Pinpoint the cell where the given text exists, returning its [X, Y] midpoint coordinate. 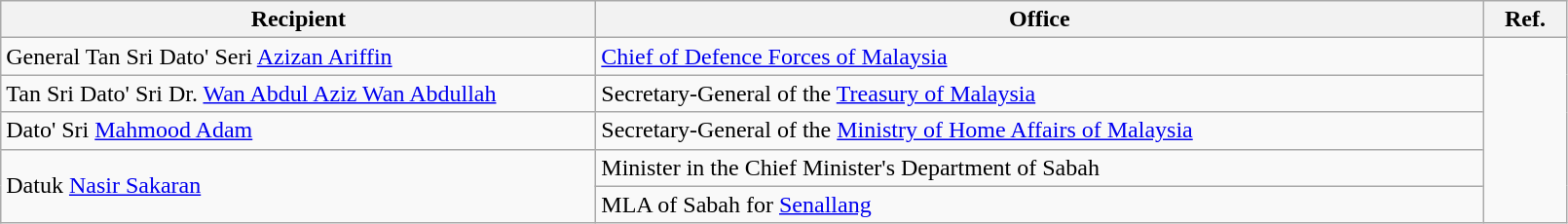
Minister in the Chief Minister's Department of Sabah [1040, 168]
Ref. [1525, 19]
Secretary-General of the Ministry of Home Affairs of Malaysia [1040, 131]
MLA of Sabah for Senallang [1040, 205]
General Tan Sri Dato' Seri Azizan Ariffin [298, 56]
Dato' Sri Mahmood Adam [298, 131]
Recipient [298, 19]
Datuk Nasir Sakaran [298, 186]
Office [1040, 19]
Tan Sri Dato' Sri Dr. Wan Abdul Aziz Wan Abdullah [298, 93]
Secretary-General of the Treasury of Malaysia [1040, 93]
Chief of Defence Forces of Malaysia [1040, 56]
